Extract the (x, y) coordinate from the center of the cell holding the provided text.  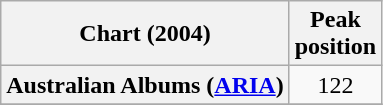
Australian Albums (ARIA) (145, 85)
122 (335, 85)
Peakposition (335, 34)
Chart (2004) (145, 34)
